Find where the given text appears and provide that cell's center as [X, Y] coordinate. 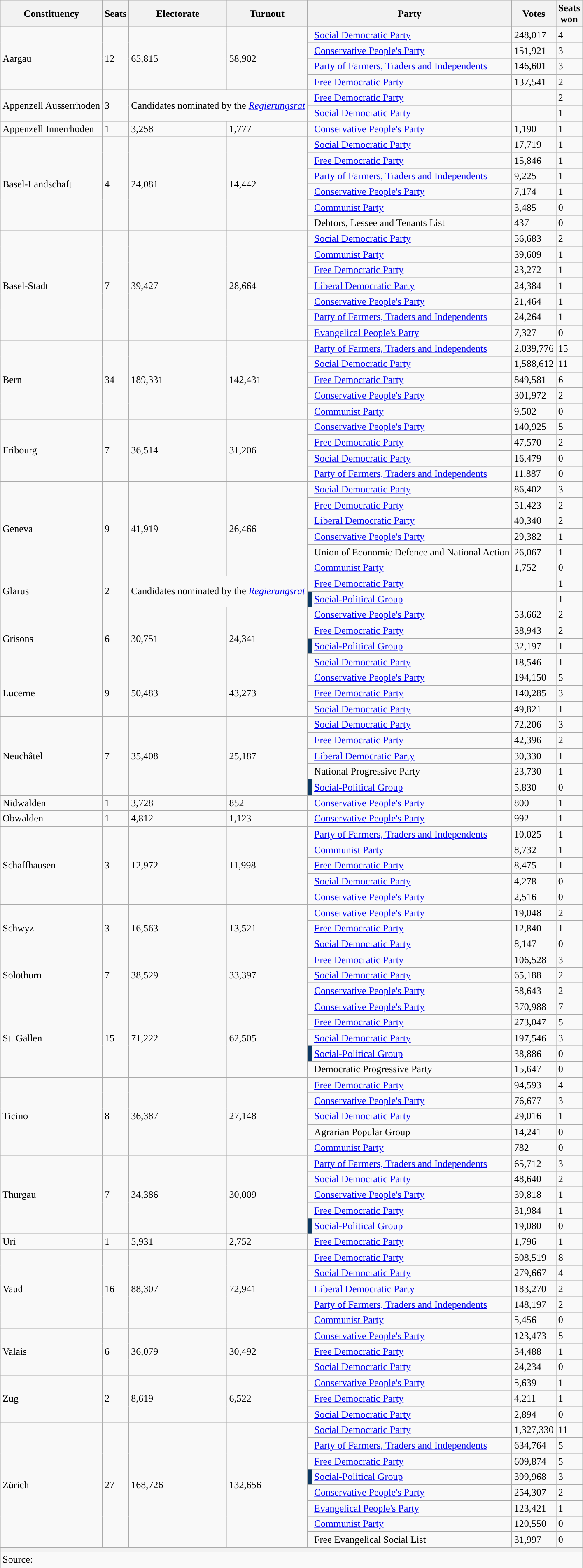
11,887 [534, 474]
11,998 [267, 866]
28,664 [267, 286]
Seatswon [569, 14]
800 [534, 803]
132,656 [267, 1484]
58,902 [267, 58]
24,341 [267, 638]
1,796 [534, 1242]
51,423 [534, 505]
18,546 [534, 662]
21,464 [534, 301]
4,278 [534, 881]
27,148 [267, 1116]
1,588,612 [534, 364]
140,925 [534, 427]
Appenzell Ausserrhoden [51, 105]
12,840 [534, 928]
609,874 [534, 1461]
Party [409, 14]
194,150 [534, 677]
14,241 [534, 1132]
634,764 [534, 1445]
24,081 [178, 184]
7,174 [534, 191]
Ticino [51, 1116]
106,528 [534, 960]
Electorate [178, 14]
4,812 [178, 819]
31,984 [534, 1210]
53,662 [534, 615]
Agrarian Popular Group [412, 1132]
71,222 [178, 1038]
142,431 [267, 380]
39,427 [178, 286]
72,206 [534, 725]
Basel-Stadt [51, 286]
39,609 [534, 254]
19,048 [534, 912]
49,821 [534, 709]
9,225 [534, 176]
123,421 [534, 1508]
24,264 [534, 317]
65,815 [178, 58]
41,919 [178, 529]
23,730 [534, 772]
Aargau [51, 58]
197,546 [534, 1038]
43,273 [267, 693]
Zürich [51, 1484]
782 [534, 1148]
13,521 [267, 928]
148,197 [534, 1304]
189,331 [178, 380]
47,570 [534, 442]
50,483 [178, 693]
168,726 [178, 1484]
Seats [115, 14]
35,408 [178, 756]
5,639 [534, 1383]
Glarus [51, 591]
29,382 [534, 537]
15,647 [534, 1069]
29,016 [534, 1116]
17,719 [534, 145]
16,479 [534, 458]
Turnout [267, 14]
Free Evangelical Social List [412, 1540]
Thurgau [51, 1195]
508,519 [534, 1258]
849,581 [534, 380]
36,387 [178, 1116]
Basel-Landschaft [51, 184]
Union of Economic Defence and National Action [412, 552]
5,830 [534, 787]
Democratic Progressive Party [412, 1069]
65,712 [534, 1163]
Debtors, Lessee and Tenants List [412, 223]
St. Gallen [51, 1038]
248,017 [534, 35]
Constituency [51, 14]
Solothurn [51, 975]
437 [534, 223]
146,601 [534, 66]
27 [115, 1484]
72,941 [267, 1289]
3,728 [178, 803]
36,079 [178, 1351]
88,307 [178, 1289]
Neuchâtel [51, 756]
National Progressive Party [412, 772]
Zug [51, 1398]
6,522 [267, 1398]
33,397 [267, 975]
Schaffhausen [51, 866]
42,396 [534, 740]
31,997 [534, 1540]
8,475 [534, 866]
15,846 [534, 160]
34 [115, 380]
34,386 [178, 1195]
Source: [291, 1560]
140,285 [534, 693]
26,466 [267, 529]
38,529 [178, 975]
12 [115, 58]
279,667 [534, 1273]
16,563 [178, 928]
Appenzell Innerrhoden [51, 129]
38,943 [534, 630]
48,640 [534, 1179]
4,211 [534, 1398]
Votes [534, 14]
1,777 [267, 129]
852 [267, 803]
Grisons [51, 638]
Obwalden [51, 819]
1,190 [534, 129]
Schwyz [51, 928]
58,643 [534, 991]
254,307 [534, 1493]
19,080 [534, 1226]
62,505 [267, 1038]
Vaud [51, 1289]
14,442 [267, 184]
370,988 [534, 1007]
120,550 [534, 1524]
Geneva [51, 529]
137,541 [534, 82]
26,067 [534, 552]
Lucerne [51, 693]
39,818 [534, 1195]
123,473 [534, 1336]
25,187 [267, 756]
8,732 [534, 850]
76,677 [534, 1101]
8,619 [178, 1398]
7,327 [534, 333]
40,340 [534, 521]
Uri [51, 1242]
31,206 [267, 450]
5,456 [534, 1320]
38,886 [534, 1054]
86,402 [534, 490]
Bern [51, 380]
2,516 [534, 897]
3,258 [178, 129]
Fribourg [51, 450]
1,123 [267, 819]
9,502 [534, 411]
399,968 [534, 1477]
Valais [51, 1351]
30,009 [267, 1195]
65,188 [534, 975]
Nidwalden [51, 803]
2,894 [534, 1414]
32,197 [534, 646]
36,514 [178, 450]
23,272 [534, 270]
56,683 [534, 239]
30,492 [267, 1351]
12,972 [178, 866]
24,234 [534, 1367]
1,752 [534, 568]
30,751 [178, 638]
992 [534, 819]
30,330 [534, 756]
2,039,776 [534, 348]
1,327,330 [534, 1430]
301,972 [534, 395]
2,752 [267, 1242]
8,147 [534, 944]
16 [115, 1289]
10,025 [534, 834]
273,047 [534, 1022]
151,921 [534, 51]
183,270 [534, 1289]
94,593 [534, 1085]
5,931 [178, 1242]
34,488 [534, 1351]
24,384 [534, 286]
3,485 [534, 207]
